For the text-containing cell, return its midpoint in (X, Y) coordinate format. 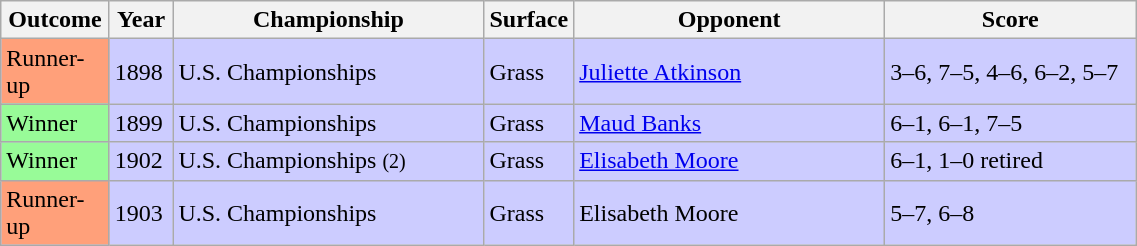
Juliette Atkinson (730, 72)
5–7, 6–8 (1010, 212)
1902 (141, 161)
Year (141, 20)
Opponent (730, 20)
1903 (141, 212)
6–1, 6–1, 7–5 (1010, 123)
Outcome (56, 20)
6–1, 1–0 retired (1010, 161)
Championship (328, 20)
3–6, 7–5, 4–6, 6–2, 5–7 (1010, 72)
1898 (141, 72)
Score (1010, 20)
Surface (529, 20)
U.S. Championships (2) (328, 161)
Maud Banks (730, 123)
1899 (141, 123)
